Provide the (x, y) coordinate of the cell's center where the given text is located.  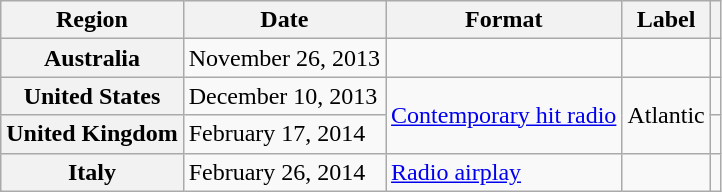
Italy (92, 172)
Date (284, 20)
Atlantic (666, 115)
December 10, 2013 (284, 96)
February 17, 2014 (284, 134)
Format (504, 20)
Radio airplay (504, 172)
Contemporary hit radio (504, 115)
Label (666, 20)
Australia (92, 58)
United States (92, 96)
Region (92, 20)
February 26, 2014 (284, 172)
November 26, 2013 (284, 58)
United Kingdom (92, 134)
